Detect which cell encompasses the target text, then output its [X, Y] center coordinate. 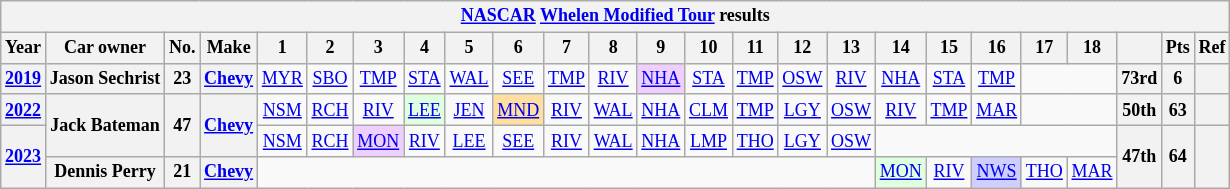
SBO [330, 78]
15 [949, 48]
47th [1140, 156]
Pts [1178, 48]
NWS [997, 172]
Jason Sechrist [104, 78]
JEN [469, 110]
Make [229, 48]
5 [469, 48]
3 [378, 48]
Jack Bateman [104, 125]
2019 [24, 78]
14 [900, 48]
MYR [282, 78]
4 [425, 48]
NASCAR Whelen Modified Tour results [616, 16]
16 [997, 48]
17 [1044, 48]
7 [567, 48]
No. [182, 48]
Ref [1212, 48]
47 [182, 125]
10 [709, 48]
MND [518, 110]
21 [182, 172]
50th [1140, 110]
8 [613, 48]
LMP [709, 140]
13 [852, 48]
9 [661, 48]
Car owner [104, 48]
23 [182, 78]
11 [755, 48]
2022 [24, 110]
12 [802, 48]
73rd [1140, 78]
Dennis Perry [104, 172]
63 [1178, 110]
CLM [709, 110]
1 [282, 48]
2023 [24, 156]
18 [1092, 48]
2 [330, 48]
Year [24, 48]
64 [1178, 156]
